Pinpoint the cell where the given text exists, returning its [x, y] midpoint coordinate. 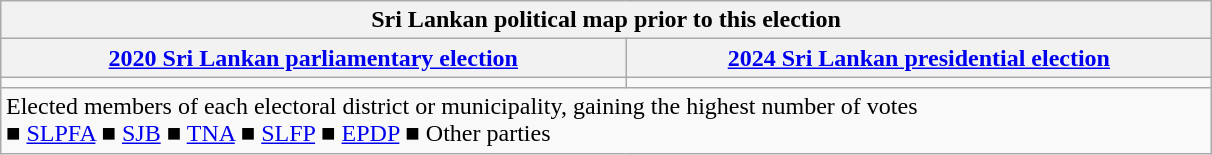
Sri Lankan political map prior to this election [606, 20]
2020 Sri Lankan parliamentary election [313, 58]
2024 Sri Lankan presidential election [918, 58]
Elected members of each electoral district or municipality, gaining the highest number of votes■ SLPFA ■ SJB ■ TNA ■ SLFP ■ EPDP ■ Other parties [606, 120]
